Return (X, Y) of the center of cell containing provided text 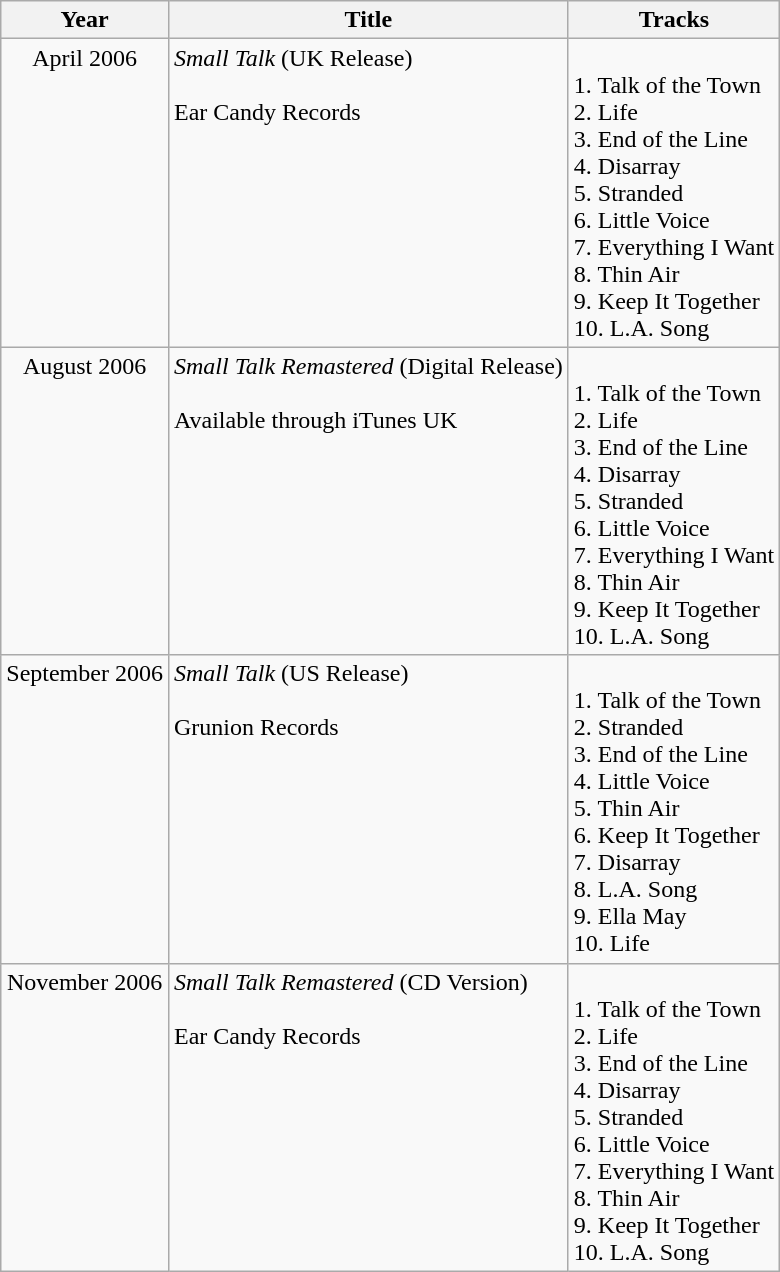
1. Talk of the Town 2. Stranded 3. End of the Line 4. Little Voice 5. Thin Air 6. Keep It Together 7. Disarray 8. L.A. Song 9. Ella May 10. Life (674, 809)
August 2006 (85, 501)
November 2006 (85, 1117)
Small Talk Remastered (Digital Release)Available through iTunes UK (368, 501)
Year (85, 20)
Title (368, 20)
April 2006 (85, 193)
Small Talk Remastered (CD Version)Ear Candy Records (368, 1117)
Tracks (674, 20)
Small Talk (US Release)Grunion Records (368, 809)
September 2006 (85, 809)
Small Talk (UK Release)Ear Candy Records (368, 193)
